From the cell containing the given text, extract its center point as [x, y] coordinate. 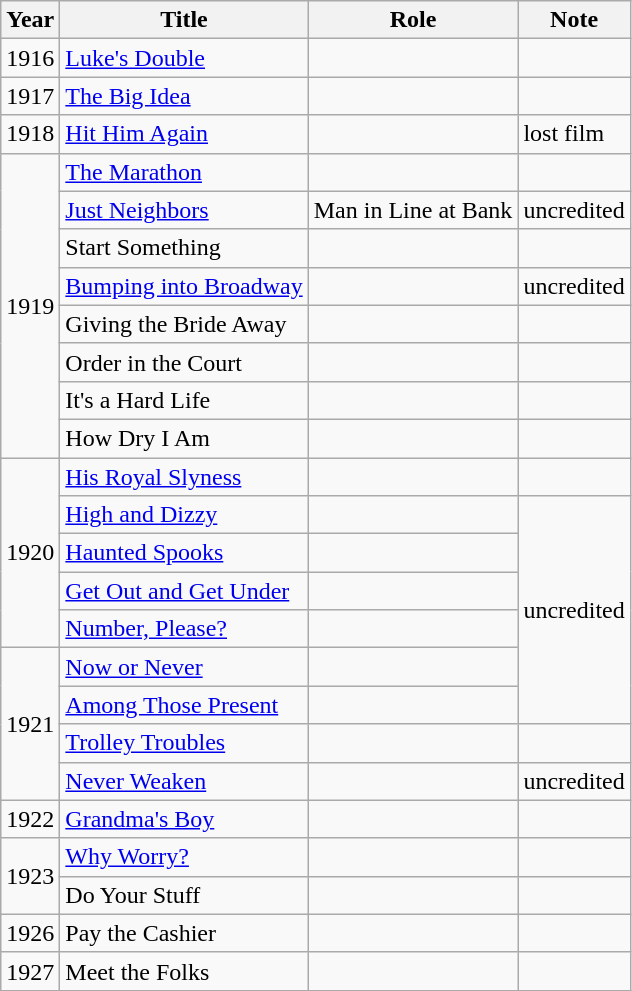
Start Something [184, 248]
1920 [30, 553]
High and Dizzy [184, 515]
The Big Idea [184, 96]
Pay the Cashier [184, 933]
Haunted Spooks [184, 553]
Year [30, 20]
Never Weaken [184, 781]
Giving the Bride Away [184, 324]
Grandma's Boy [184, 819]
Title [184, 20]
Among Those Present [184, 705]
Do Your Stuff [184, 895]
Number, Please? [184, 629]
Role [413, 20]
Meet the Folks [184, 971]
It's a Hard Life [184, 400]
The Marathon [184, 172]
lost film [574, 134]
How Dry I Am [184, 438]
Why Worry? [184, 857]
Get Out and Get Under [184, 591]
Order in the Court [184, 362]
Note [574, 20]
1921 [30, 724]
Now or Never [184, 667]
1927 [30, 971]
Trolley Troubles [184, 743]
Hit Him Again [184, 134]
Luke's Double [184, 58]
1926 [30, 933]
Man in Line at Bank [413, 210]
His Royal Slyness [184, 477]
1916 [30, 58]
Bumping into Broadway [184, 286]
1923 [30, 876]
1919 [30, 305]
1917 [30, 96]
1918 [30, 134]
1922 [30, 819]
Just Neighbors [184, 210]
